Detect which cell encompasses the target text, then output its [x, y] center coordinate. 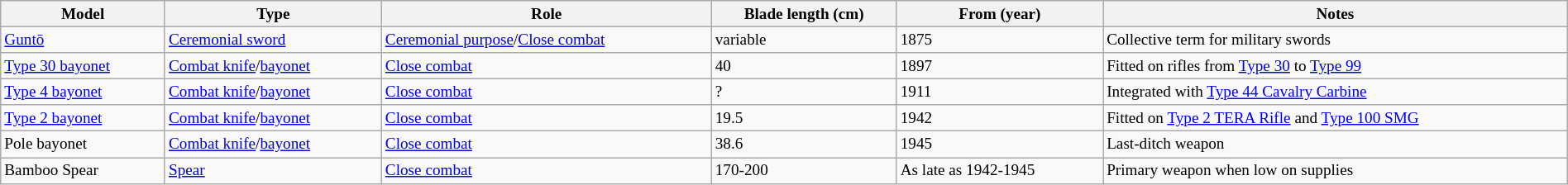
Model [83, 14]
Blade length (cm) [804, 14]
38.6 [804, 145]
1942 [999, 118]
19.5 [804, 118]
Ceremonial purpose/Close combat [546, 40]
As late as 1942-1945 [999, 170]
Primary weapon when low on supplies [1336, 170]
Fitted on Type 2 TERA Rifle and Type 100 SMG [1336, 118]
1875 [999, 40]
Role [546, 14]
Fitted on rifles from Type 30 to Type 99 [1336, 66]
Spear [273, 170]
? [804, 92]
Notes [1336, 14]
1911 [999, 92]
Ceremonial sword [273, 40]
1897 [999, 66]
Pole bayonet [83, 145]
Type 30 bayonet [83, 66]
170-200 [804, 170]
Type 2 bayonet [83, 118]
Type [273, 14]
Bamboo Spear [83, 170]
1945 [999, 145]
From (year) [999, 14]
Type 4 bayonet [83, 92]
40 [804, 66]
Integrated with Type 44 Cavalry Carbine [1336, 92]
Last-ditch weapon [1336, 145]
Collective term for military swords [1336, 40]
variable [804, 40]
Guntō [83, 40]
